Locate the cell with the specified text and output its [x, y] center coordinate. 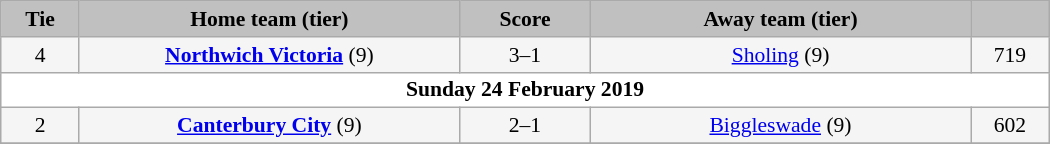
3–1 [524, 55]
Biggleswade (9) [781, 126]
Canterbury City (9) [269, 126]
Tie [40, 19]
602 [1010, 126]
Sholing (9) [781, 55]
Away team (tier) [781, 19]
Sunday 24 February 2019 [525, 90]
2 [40, 126]
Score [524, 19]
Northwich Victoria (9) [269, 55]
4 [40, 55]
719 [1010, 55]
2–1 [524, 126]
Home team (tier) [269, 19]
